Locate the cell with the specified text and output its [X, Y] center coordinate. 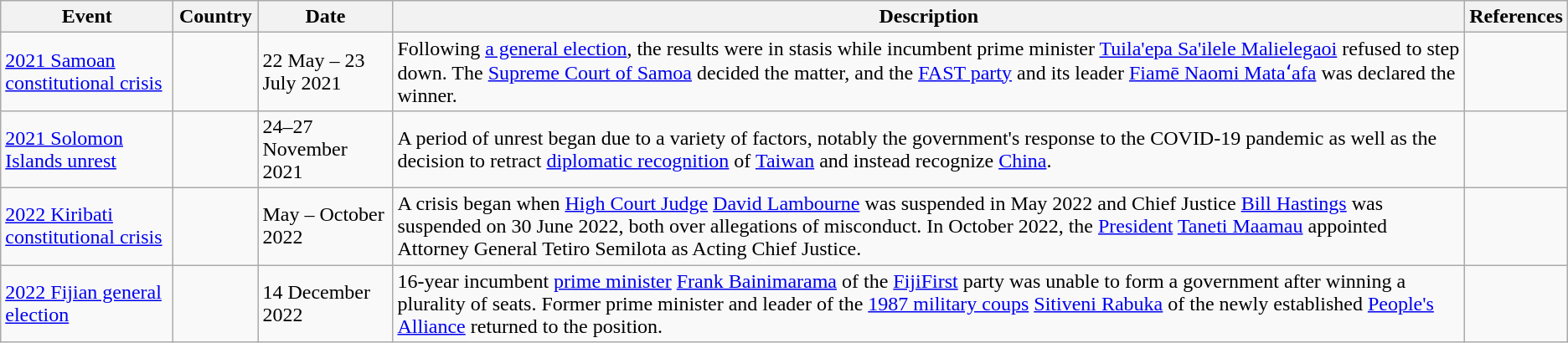
2022 Kiribati constitutional crisis [87, 226]
Country [216, 17]
Description [929, 17]
14 December 2022 [325, 303]
Date [325, 17]
2021 Solomon Islands unrest [87, 149]
References [1516, 17]
2022 Fijian general election [87, 303]
22 May – 23 July 2021 [325, 72]
Event [87, 17]
2021 Samoan constitutional crisis [87, 72]
May – October 2022 [325, 226]
24–27 November 2021 [325, 149]
